Scan for the cell matching the given text and deliver its (x, y) coordinate at center. 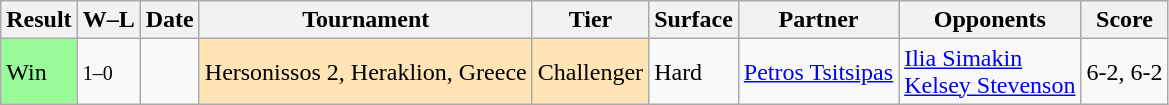
Result (39, 20)
Surface (694, 20)
Hersonissos 2, Heraklion, Greece (366, 72)
Hard (694, 72)
6-2, 6-2 (1124, 72)
Challenger (590, 72)
Ilia Simakin Kelsey Stevenson (990, 72)
1–0 (108, 72)
Petros Tsitsipas (818, 72)
Tier (590, 20)
Date (170, 20)
Partner (818, 20)
W–L (108, 20)
Score (1124, 20)
Opponents (990, 20)
Win (39, 72)
Tournament (366, 20)
